Determine the [X, Y] coordinate at the center of the cell enclosing the given text.  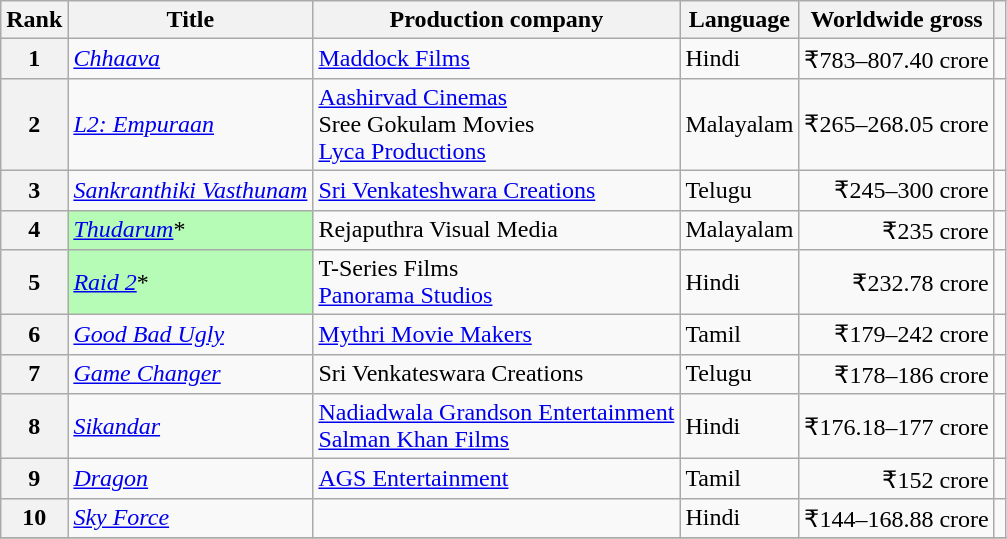
Sri Venkateshwara Creations [496, 190]
Sikandar [190, 426]
3 [34, 190]
10 [34, 518]
9 [34, 479]
Rejaputhra Visual Media [496, 230]
Nadiadwala Grandson EntertainmentSalman Khan Films [496, 426]
Game Changer [190, 374]
Dragon [190, 479]
₹179–242 crore [896, 335]
5 [34, 282]
Aashirvad CinemasSree Gokulam MoviesLyca Productions [496, 124]
L2: Empuraan [190, 124]
₹235 crore [896, 230]
7 [34, 374]
Sri Venkateswara Creations [496, 374]
Chhaava [190, 59]
Raid 2* [190, 282]
Worldwide gross [896, 20]
Sky Force [190, 518]
4 [34, 230]
Sankranthiki Vasthunam [190, 190]
₹144–168.88 crore [896, 518]
2 [34, 124]
Language [740, 20]
₹265–268.05 crore [896, 124]
6 [34, 335]
₹152 crore [896, 479]
₹232.78 crore [896, 282]
Mythri Movie Makers [496, 335]
AGS Entertainment [496, 479]
1 [34, 59]
Rank [34, 20]
T-Series FilmsPanorama Studios [496, 282]
8 [34, 426]
Title [190, 20]
₹176.18–177 crore [896, 426]
Good Bad Ugly [190, 335]
Maddock Films [496, 59]
₹783–807.40 crore [896, 59]
Thudarum* [190, 230]
₹178–186 crore [896, 374]
Production company [496, 20]
₹245–300 crore [896, 190]
